Capture the cell that displays the provided text and extract its [X, Y] central coordinate. 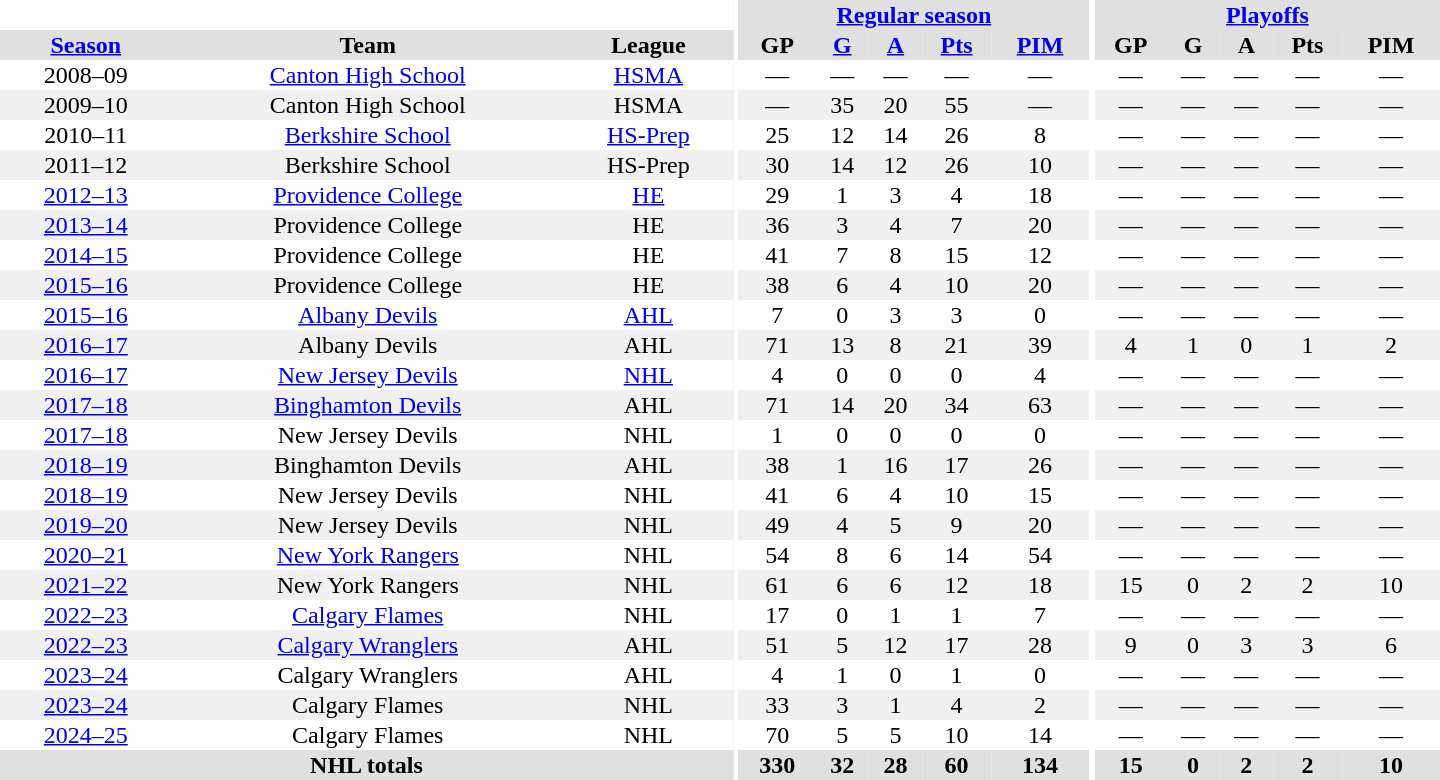
30 [778, 165]
25 [778, 135]
134 [1040, 765]
60 [956, 765]
36 [778, 225]
49 [778, 525]
2019–20 [86, 525]
35 [842, 105]
Season [86, 45]
55 [956, 105]
2020–21 [86, 555]
16 [896, 465]
32 [842, 765]
29 [778, 195]
Team [368, 45]
33 [778, 705]
2011–12 [86, 165]
Playoffs [1268, 15]
70 [778, 735]
2008–09 [86, 75]
21 [956, 345]
34 [956, 405]
2021–22 [86, 585]
Regular season [914, 15]
330 [778, 765]
2009–10 [86, 105]
2012–13 [86, 195]
13 [842, 345]
2013–14 [86, 225]
39 [1040, 345]
61 [778, 585]
NHL totals [366, 765]
2014–15 [86, 255]
2024–25 [86, 735]
2010–11 [86, 135]
League [648, 45]
51 [778, 645]
63 [1040, 405]
